Return the [x, y] coordinate for the center point of the cell that contains the specified text.  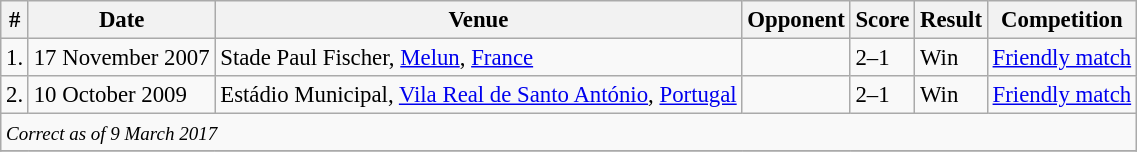
Venue [478, 20]
Date [121, 20]
Stade Paul Fischer, Melun, France [478, 58]
Score [882, 20]
Correct as of 9 March 2017 [569, 133]
2. [15, 95]
1. [15, 58]
Competition [1062, 20]
10 October 2009 [121, 95]
Estádio Municipal, Vila Real de Santo António, Portugal [478, 95]
17 November 2007 [121, 58]
# [15, 20]
Opponent [796, 20]
Result [952, 20]
